Locate the cell with the specified text and output its [x, y] center coordinate. 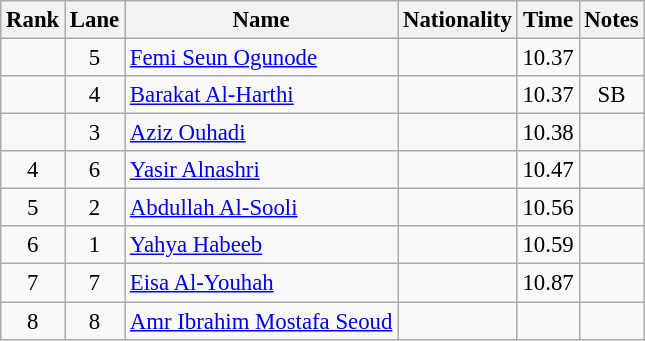
Aziz Ouhadi [262, 133]
Yahya Habeeb [262, 245]
Name [262, 20]
Nationality [458, 20]
SB [612, 95]
Rank [33, 20]
Eisa Al-Youhah [262, 283]
Abdullah Al-Sooli [262, 208]
Lane [95, 20]
2 [95, 208]
3 [95, 133]
Yasir Alnashri [262, 170]
Barakat Al-Harthi [262, 95]
10.59 [548, 245]
10.87 [548, 283]
Femi Seun Ogunode [262, 58]
Amr Ibrahim Mostafa Seoud [262, 321]
1 [95, 245]
Notes [612, 20]
10.47 [548, 170]
10.56 [548, 208]
Time [548, 20]
10.38 [548, 133]
